Capture the cell that displays the provided text and extract its (X, Y) central coordinate. 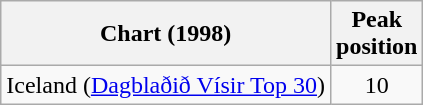
Iceland (Dagblaðið Vísir Top 30) (166, 85)
10 (377, 85)
Peakposition (377, 34)
Chart (1998) (166, 34)
